From the cell containing the given text, extract its center point as (X, Y) coordinate. 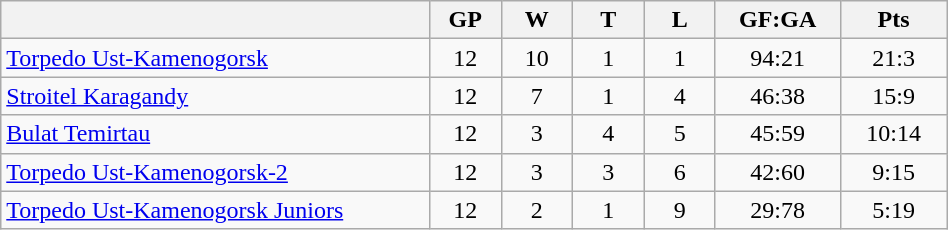
7 (536, 96)
GP (466, 20)
2 (536, 210)
15:9 (894, 96)
Stroitel Karagandy (216, 96)
9:15 (894, 172)
29:78 (778, 210)
42:60 (778, 172)
GF:GA (778, 20)
21:3 (894, 58)
W (536, 20)
5 (680, 134)
Bulat Temirtau (216, 134)
10:14 (894, 134)
T (608, 20)
46:38 (778, 96)
10 (536, 58)
5:19 (894, 210)
Torpedo Ust-Kamenogorsk Juniors (216, 210)
9 (680, 210)
L (680, 20)
Torpedo Ust-Kamenogorsk (216, 58)
6 (680, 172)
94:21 (778, 58)
45:59 (778, 134)
Torpedo Ust-Kamenogorsk-2 (216, 172)
Pts (894, 20)
